Determine the [X, Y] coordinate at the center of the cell enclosing the given text.  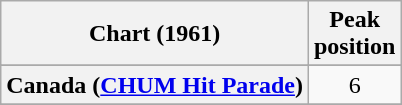
6 [354, 85]
Chart (1961) [155, 34]
Canada (CHUM Hit Parade) [155, 85]
Peakposition [354, 34]
